Locate the cell with the specified text and output its (X, Y) center coordinate. 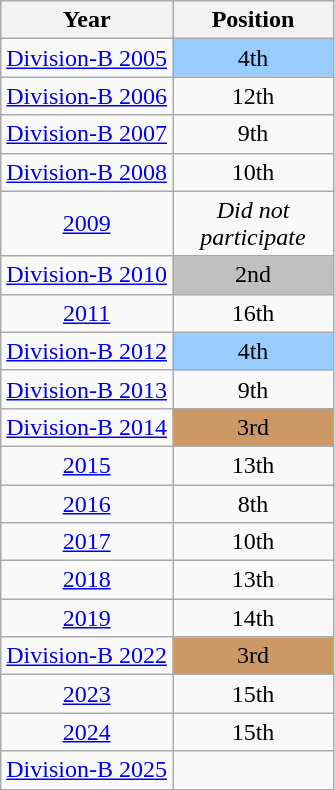
2019 (87, 618)
Division-B 2014 (87, 427)
Division-B 2007 (87, 134)
Division-B 2005 (87, 58)
2009 (87, 224)
Division-B 2013 (87, 389)
Division-B 2006 (87, 96)
2023 (87, 694)
8th (252, 503)
2016 (87, 503)
2024 (87, 732)
Did not participate (252, 224)
Division-B 2022 (87, 656)
Division-B 2012 (87, 351)
Position (252, 20)
2015 (87, 465)
12th (252, 96)
2011 (87, 313)
14th (252, 618)
Division-B 2010 (87, 275)
2017 (87, 542)
Division-B 2025 (87, 770)
Year (87, 20)
2nd (252, 275)
2018 (87, 580)
16th (252, 313)
Division-B 2008 (87, 172)
